Determine the (X, Y) coordinate at the center of the cell enclosing the given text.  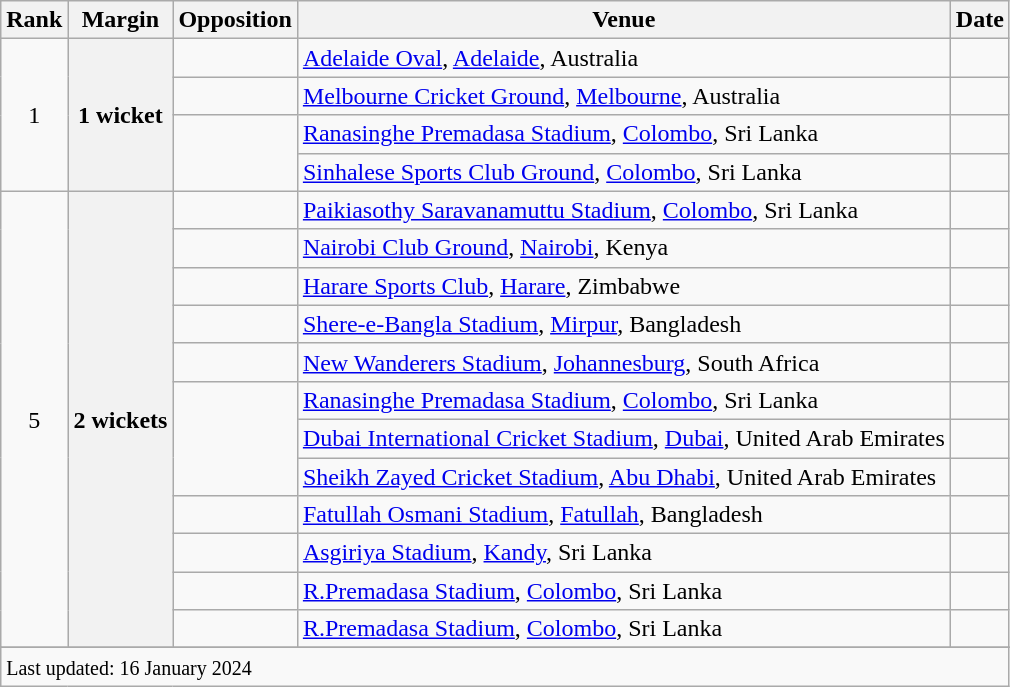
Sheikh Zayed Cricket Stadium, Abu Dhabi, United Arab Emirates (624, 477)
Rank (34, 20)
Fatullah Osmani Stadium, Fatullah, Bangladesh (624, 515)
Sinhalese Sports Club Ground, Colombo, Sri Lanka (624, 172)
Melbourne Cricket Ground, Melbourne, Australia (624, 96)
New Wanderers Stadium, Johannesburg, South Africa (624, 362)
Adelaide Oval, Adelaide, Australia (624, 58)
Shere-e-Bangla Stadium, Mirpur, Bangladesh (624, 324)
Venue (624, 20)
2 wickets (120, 420)
Nairobi Club Ground, Nairobi, Kenya (624, 248)
1 wicket (120, 115)
1 (34, 115)
Opposition (235, 20)
Harare Sports Club, Harare, Zimbabwe (624, 286)
Last updated: 16 January 2024 (506, 667)
Paikiasothy Saravanamuttu Stadium, Colombo, Sri Lanka (624, 210)
Dubai International Cricket Stadium, Dubai, United Arab Emirates (624, 438)
Margin (120, 20)
Date (980, 20)
Asgiriya Stadium, Kandy, Sri Lanka (624, 553)
5 (34, 420)
